For the text-containing cell, return its midpoint in (X, Y) coordinate format. 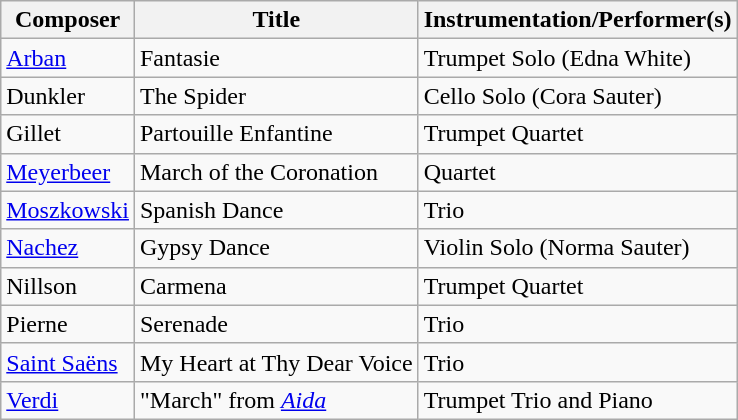
Gypsy Dance (276, 248)
Serenade (276, 324)
Instrumentation/Performer(s) (578, 20)
March of the Coronation (276, 172)
Nillson (68, 286)
Violin Solo (Norma Sauter) (578, 248)
Carmena (276, 286)
Dunkler (68, 96)
Moszkowski (68, 210)
My Heart at Thy Dear Voice (276, 362)
Quartet (578, 172)
Trumpet Solo (Edna White) (578, 58)
"March" from Aida (276, 400)
Fantasie (276, 58)
Saint Saëns (68, 362)
Gillet (68, 134)
Trumpet Trio and Piano (578, 400)
Cello Solo (Cora Sauter) (578, 96)
Composer (68, 20)
Arban (68, 58)
Meyerbeer (68, 172)
Partouille Enfantine (276, 134)
Verdi (68, 400)
Nachez (68, 248)
Title (276, 20)
Pierne (68, 324)
The Spider (276, 96)
Spanish Dance (276, 210)
